Detect which cell encompasses the target text, then output its [X, Y] center coordinate. 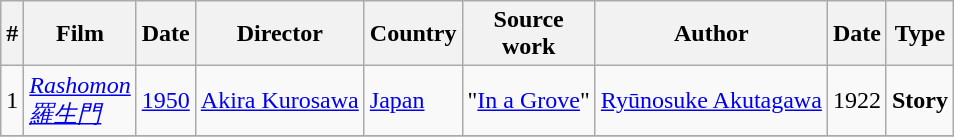
"In a Grove" [528, 101]
Rashomon羅生門 [80, 101]
Director [280, 34]
Country [413, 34]
Film [80, 34]
# [12, 34]
Akira Kurosawa [280, 101]
1950 [166, 101]
Story [920, 101]
Author [711, 34]
1922 [856, 101]
Ryūnosuke Akutagawa [711, 101]
Japan [413, 101]
Sourcework [528, 34]
1 [12, 101]
Type [920, 34]
